Return (X, Y) of the center of cell containing provided text 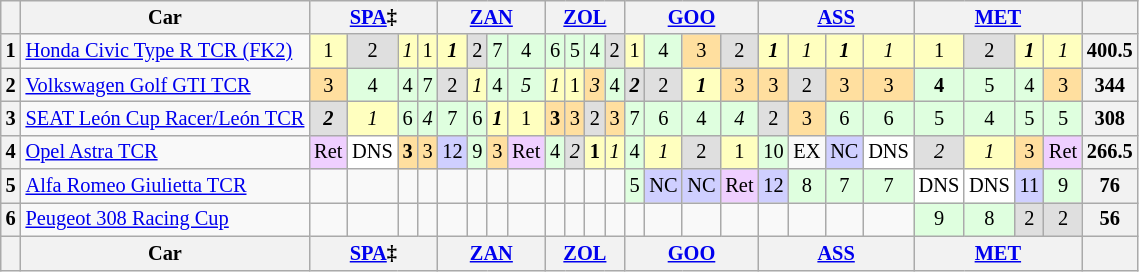
SEAT León Cup Racer/León TCR (166, 118)
Honda Civic Type R TCR (FK2) (166, 51)
76 (1110, 186)
56 (1110, 219)
Volkswagen Golf GTI TCR (166, 85)
Peugeot 308 Racing Cup (166, 219)
Opel Astra TCR (166, 152)
344 (1110, 85)
10 (773, 152)
308 (1110, 118)
EX (806, 152)
266.5 (1110, 152)
400.5 (1110, 51)
Alfa Romeo Giulietta TCR (166, 186)
11 (1030, 186)
